Scan for the cell matching the given text and deliver its (x, y) coordinate at center. 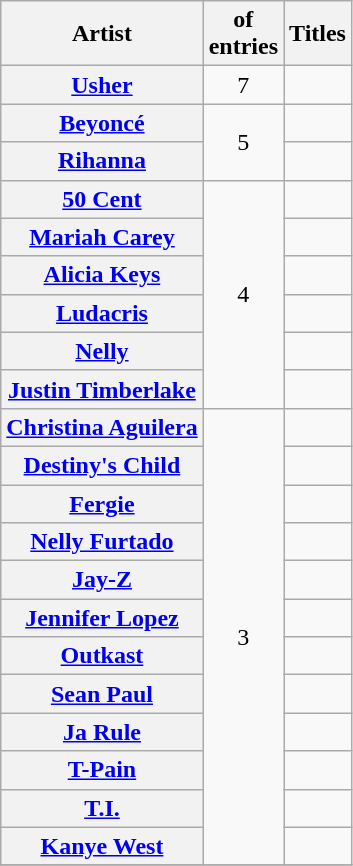
Mariah Carey (102, 237)
50 Cent (102, 199)
Outkast (102, 656)
Ludacris (102, 313)
Nelly Furtado (102, 542)
5 (243, 142)
Beyoncé (102, 123)
Ja Rule (102, 732)
Justin Timberlake (102, 389)
Kanye West (102, 846)
3 (243, 636)
Fergie (102, 503)
Titles (318, 34)
ofentries (243, 34)
T-Pain (102, 770)
Rihanna (102, 161)
4 (243, 294)
Jay-Z (102, 580)
T.I. (102, 808)
Nelly (102, 351)
Sean Paul (102, 694)
7 (243, 85)
Christina Aguilera (102, 427)
Artist (102, 34)
Alicia Keys (102, 275)
Jennifer Lopez (102, 618)
Destiny's Child (102, 465)
Usher (102, 85)
